From the cell containing the given text, extract its center point as (X, Y) coordinate. 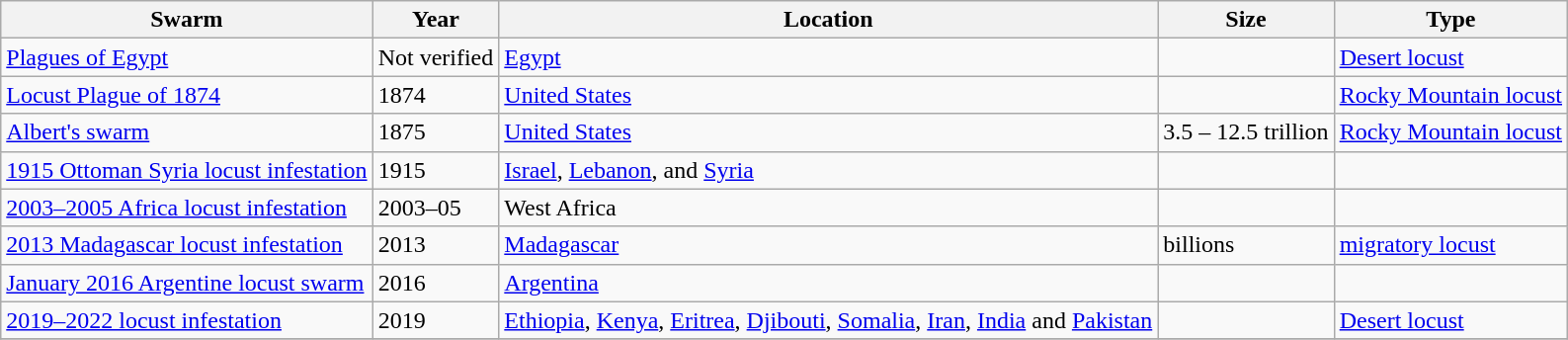
1874 (436, 95)
2016 (436, 283)
Locust Plague of 1874 (187, 95)
2013 Madagascar locust infestation (187, 245)
Location (828, 20)
January 2016 Argentine locust swarm (187, 283)
2003–2005 Africa locust infestation (187, 208)
billions (1246, 245)
2013 (436, 245)
Madagascar (828, 245)
migratory locust (1450, 245)
1875 (436, 132)
1915 (436, 170)
Argentina (828, 283)
Plagues of Egypt (187, 57)
Albert's swarm (187, 132)
3.5 – 12.5 trillion (1246, 132)
West Africa (828, 208)
Type (1450, 20)
Egypt (828, 57)
Size (1246, 20)
2019 (436, 320)
Israel, Lebanon, and Syria (828, 170)
2019–2022 locust infestation (187, 320)
Year (436, 20)
1915 Ottoman Syria locust infestation (187, 170)
Swarm (187, 20)
Ethiopia, Kenya, Eritrea, Djibouti, Somalia, Iran, India and Pakistan (828, 320)
Not verified (436, 57)
2003–05 (436, 208)
